Output the [X, Y] coordinate of the center of the cell containing the given text.  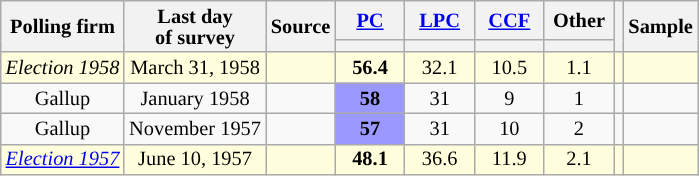
1.1 [579, 68]
1 [579, 98]
PC [370, 20]
48.1 [370, 160]
10.5 [509, 68]
57 [370, 128]
32.1 [440, 68]
March 31, 1958 [195, 68]
56.4 [370, 68]
9 [509, 98]
June 10, 1957 [195, 160]
Polling firm [62, 26]
Election 1958 [62, 68]
36.6 [440, 160]
Sample [660, 26]
Election 1957 [62, 160]
Other [579, 20]
11.9 [509, 160]
CCF [509, 20]
2 [579, 128]
January 1958 [195, 98]
LPC [440, 20]
58 [370, 98]
10 [509, 128]
November 1957 [195, 128]
2.1 [579, 160]
Source [300, 26]
Last day of survey [195, 26]
